Identify which cell holds the provided text, then report its [X, Y] central coordinate. 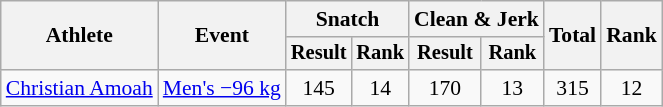
12 [632, 88]
Clean & Jerk [476, 19]
145 [319, 88]
Total [572, 36]
14 [380, 88]
13 [512, 88]
Men's −96 kg [222, 88]
Event [222, 36]
170 [445, 88]
Christian Amoah [80, 88]
Athlete [80, 36]
Snatch [348, 19]
315 [572, 88]
